Output the (X, Y) coordinate of the center of the cell containing the given text.  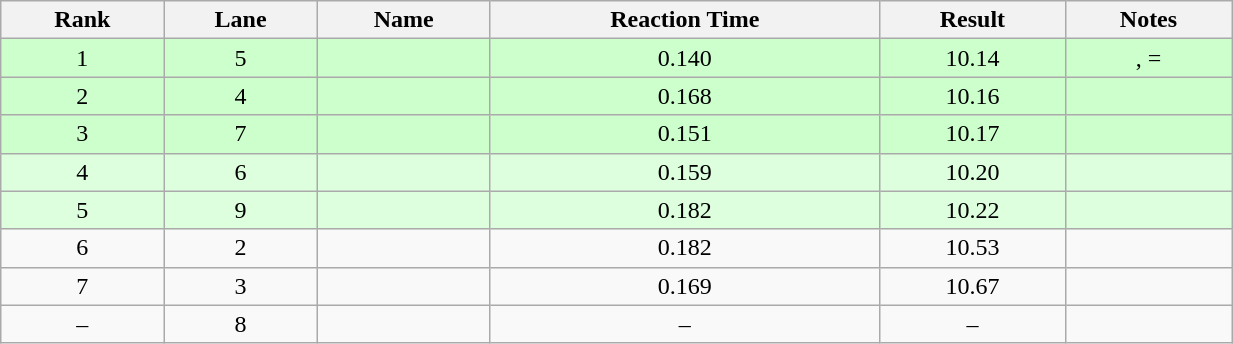
10.67 (972, 286)
0.168 (684, 96)
9 (240, 210)
1 (82, 58)
10.16 (972, 96)
10.20 (972, 172)
10.53 (972, 248)
Name (404, 20)
0.159 (684, 172)
Notes (1148, 20)
10.17 (972, 134)
8 (240, 324)
Lane (240, 20)
0.140 (684, 58)
10.14 (972, 58)
10.22 (972, 210)
, = (1148, 58)
0.169 (684, 286)
Reaction Time (684, 20)
Rank (82, 20)
Result (972, 20)
0.151 (684, 134)
